Return the (X, Y) coordinate for the center point of the cell that contains the specified text.  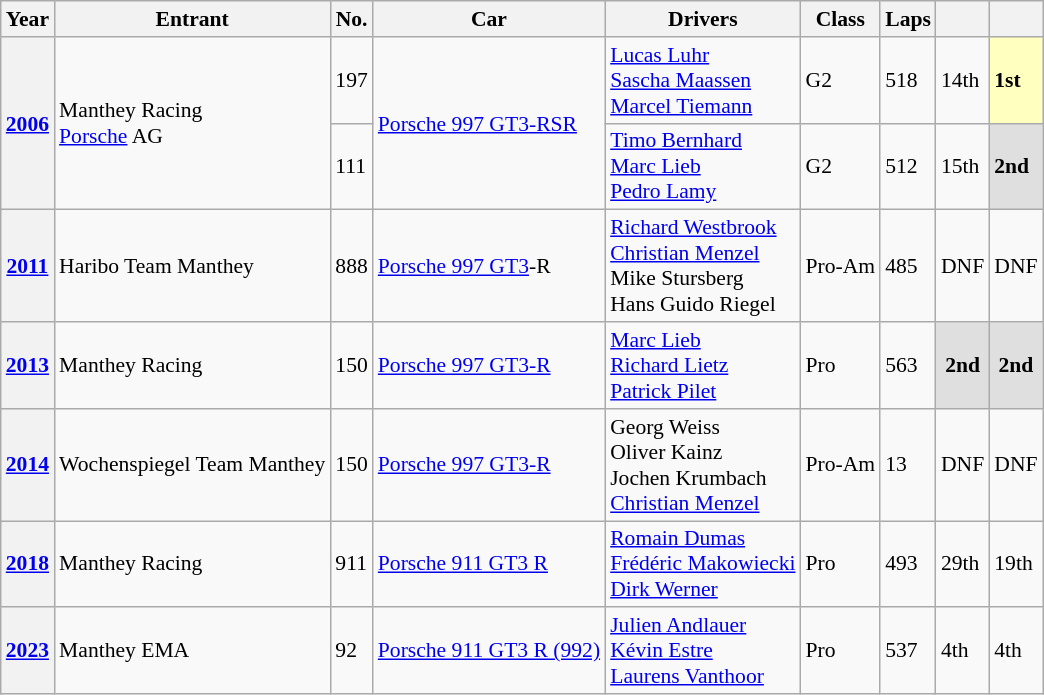
Porsche 911 GT3 R (489, 564)
2014 (28, 465)
2018 (28, 564)
No. (352, 19)
2023 (28, 652)
197 (352, 80)
Romain Dumas Frédéric Makowiecki Dirk Werner (702, 564)
Porsche 911 GT3 R (992) (489, 652)
Car (489, 19)
29th (962, 564)
Haribo Team Manthey (192, 266)
Marc Lieb Richard Lietz Patrick Pilet (702, 366)
2006 (28, 124)
Manthey Racing Porsche AG (192, 124)
111 (352, 166)
1st (1016, 80)
563 (908, 366)
888 (352, 266)
Julien Andlauer Kévin Estre Laurens Vanthoor (702, 652)
15th (962, 166)
Porsche 997 GT3-RSR (489, 124)
Timo Bernhard Marc Lieb Pedro Lamy (702, 166)
Class (841, 19)
485 (908, 266)
2011 (28, 266)
Year (28, 19)
14th (962, 80)
537 (908, 652)
Lucas Luhr Sascha Maassen Marcel Tiemann (702, 80)
13 (908, 465)
493 (908, 564)
Manthey EMA (192, 652)
518 (908, 80)
19th (1016, 564)
Drivers (702, 19)
Laps (908, 19)
512 (908, 166)
2013 (28, 366)
Entrant (192, 19)
92 (352, 652)
Wochenspiegel Team Manthey (192, 465)
911 (352, 564)
Richard Westbrook Christian Menzel Mike Stursberg Hans Guido Riegel (702, 266)
Georg Weiss Oliver Kainz Jochen Krumbach Christian Menzel (702, 465)
